Identify which cell holds the provided text, then report its (x, y) central coordinate. 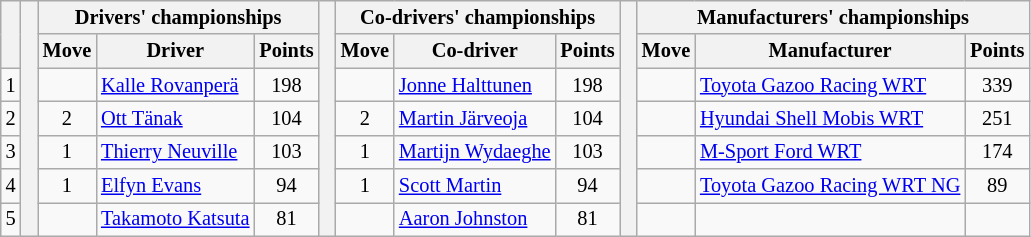
Takamoto Katsuta (175, 219)
Drivers' championships (178, 17)
Aaron Johnston (475, 219)
Scott Martin (475, 186)
174 (997, 152)
4 (11, 186)
Co-drivers' championships (478, 17)
Manufacturers' championships (834, 17)
Ott Tänak (175, 118)
Martijn Wydaeghe (475, 152)
M-Sport Ford WRT (830, 152)
Hyundai Shell Mobis WRT (830, 118)
Driver (175, 51)
Thierry Neuville (175, 152)
Kalle Rovanperä (175, 85)
89 (997, 186)
Martin Järveoja (475, 118)
Manufacturer (830, 51)
Jonne Halttunen (475, 85)
251 (997, 118)
339 (997, 85)
Toyota Gazoo Racing WRT (830, 85)
Toyota Gazoo Racing WRT NG (830, 186)
5 (11, 219)
Co-driver (475, 51)
3 (11, 152)
Elfyn Evans (175, 186)
